Return (x, y) of the center of cell containing provided text 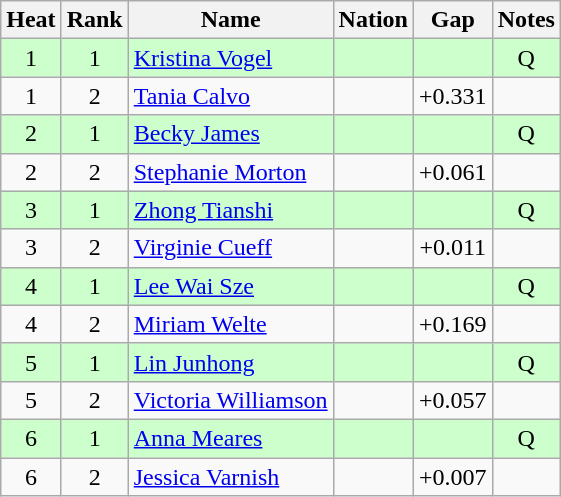
Notes (526, 20)
+0.007 (452, 477)
Victoria Williamson (230, 400)
Lin Junhong (230, 362)
Becky James (230, 134)
Nation (373, 20)
Heat (31, 20)
Gap (452, 20)
+0.057 (452, 400)
Kristina Vogel (230, 58)
+0.061 (452, 172)
Miriam Welte (230, 324)
+0.169 (452, 324)
Virginie Cueff (230, 248)
Zhong Tianshi (230, 210)
+0.331 (452, 96)
Lee Wai Sze (230, 286)
Tania Calvo (230, 96)
Rank (94, 20)
Jessica Varnish (230, 477)
Anna Meares (230, 438)
Stephanie Morton (230, 172)
+0.011 (452, 248)
Name (230, 20)
